Search for the cell housing the specified text and yield its [X, Y] center coordinate. 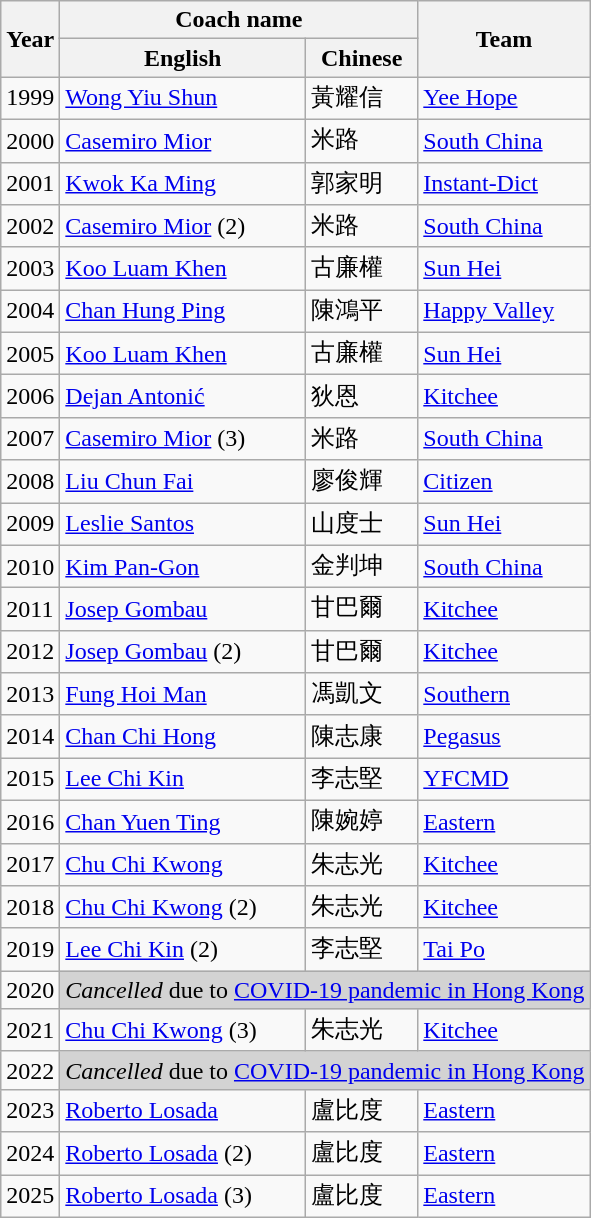
1999 [30, 98]
Year [30, 39]
Chan Yuen Ting [183, 822]
Casemiro Mior [183, 140]
山度士 [362, 524]
Instant-Dict [504, 184]
馮凱文 [362, 694]
2016 [30, 822]
Chan Chi Hong [183, 736]
Lee Chi Kin (2) [183, 950]
Roberto Losada (2) [183, 1154]
Pegasus [504, 736]
2002 [30, 226]
Josep Gombau (2) [183, 652]
Roberto Losada (3) [183, 1196]
2009 [30, 524]
Kwok Ka Ming [183, 184]
Happy Valley [504, 312]
黃耀信 [362, 98]
Leslie Santos [183, 524]
2019 [30, 950]
2008 [30, 482]
陳鴻平 [362, 312]
2023 [30, 1110]
2012 [30, 652]
2017 [30, 864]
Southern [504, 694]
2021 [30, 1030]
Coach name [239, 20]
Roberto Losada [183, 1110]
Chu Chi Kwong [183, 864]
Yee Hope [504, 98]
English [183, 58]
2022 [30, 1070]
廖俊輝 [362, 482]
Chu Chi Kwong (2) [183, 908]
金判坤 [362, 566]
2014 [30, 736]
2013 [30, 694]
Kim Pan-Gon [183, 566]
2010 [30, 566]
2025 [30, 1196]
2000 [30, 140]
2007 [30, 438]
Dejan Antonić [183, 396]
2006 [30, 396]
Citizen [504, 482]
2005 [30, 354]
2015 [30, 780]
2011 [30, 610]
Chan Hung Ping [183, 312]
Casemiro Mior (2) [183, 226]
Chinese [362, 58]
陳婉婷 [362, 822]
2018 [30, 908]
2003 [30, 268]
陳志康 [362, 736]
Tai Po [504, 950]
YFCMD [504, 780]
2020 [30, 990]
Team [504, 39]
Chu Chi Kwong (3) [183, 1030]
Josep Gombau [183, 610]
狄恩 [362, 396]
Casemiro Mior (3) [183, 438]
Liu Chun Fai [183, 482]
2001 [30, 184]
2004 [30, 312]
Wong Yiu Shun [183, 98]
Fung Hoi Man [183, 694]
2024 [30, 1154]
Lee Chi Kin [183, 780]
郭家明 [362, 184]
